For the text-containing cell, return its midpoint in [X, Y] coordinate format. 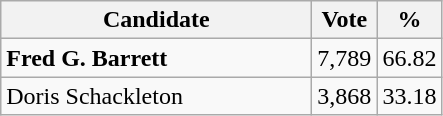
% [410, 20]
33.18 [410, 96]
Candidate [156, 20]
3,868 [344, 96]
Vote [344, 20]
66.82 [410, 58]
Fred G. Barrett [156, 58]
Doris Schackleton [156, 96]
7,789 [344, 58]
